Return the [x, y] coordinate for the center point of the cell that contains the specified text.  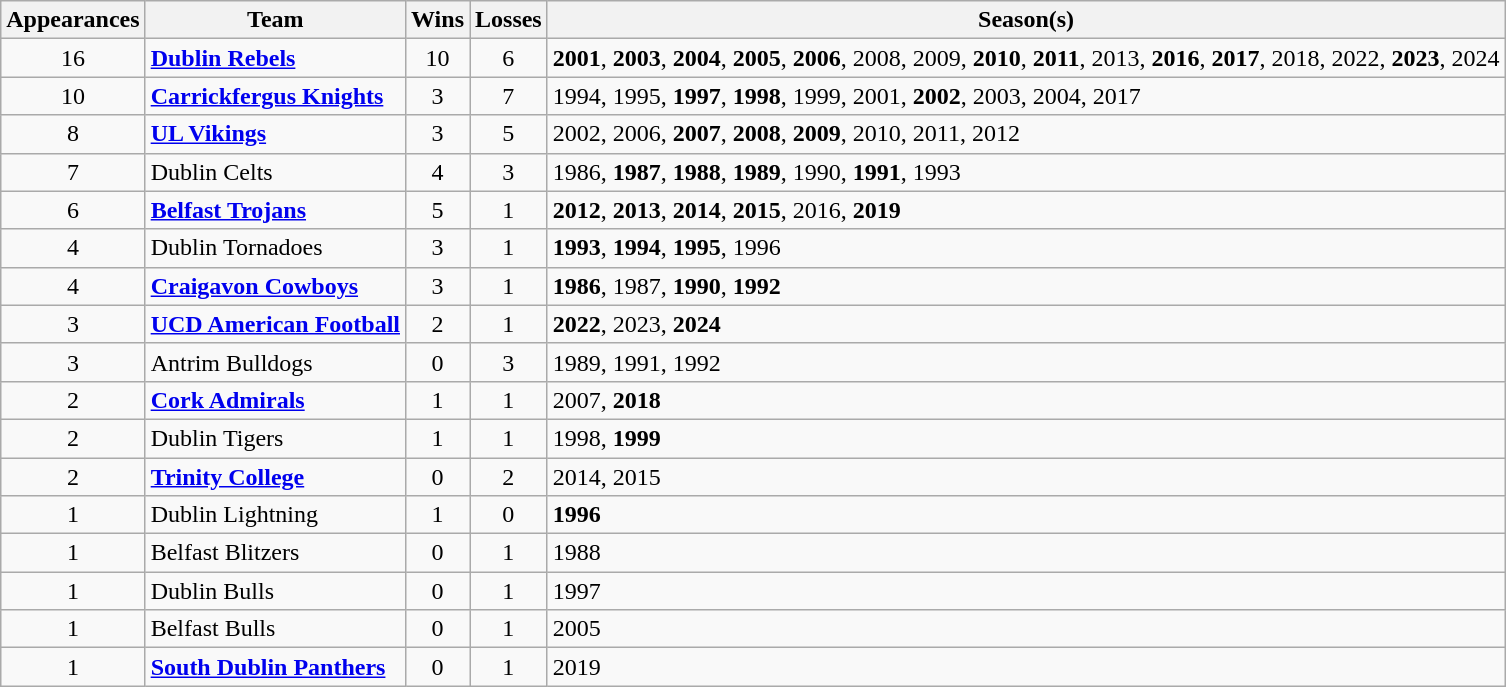
2007, 2018 [1026, 400]
Season(s) [1026, 20]
1989, 1991, 1992 [1026, 362]
UL Vikings [275, 134]
Belfast Trojans [275, 210]
2019 [1026, 667]
1993, 1994, 1995, 1996 [1026, 248]
1996 [1026, 515]
1986, 1987, 1988, 1989, 1990, 1991, 1993 [1026, 172]
Dublin Tigers [275, 438]
8 [73, 134]
2012, 2013, 2014, 2015, 2016, 2019 [1026, 210]
Belfast Bulls [275, 629]
Trinity College [275, 477]
1994, 1995, 1997, 1998, 1999, 2001, 2002, 2003, 2004, 2017 [1026, 96]
1998, 1999 [1026, 438]
Dublin Bulls [275, 591]
Dublin Lightning [275, 515]
2001, 2003, 2004, 2005, 2006, 2008, 2009, 2010, 2011, 2013, 2016, 2017, 2018, 2022, 2023, 2024 [1026, 58]
Carrickfergus Knights [275, 96]
Craigavon Cowboys [275, 286]
1997 [1026, 591]
UCD American Football [275, 324]
Antrim Bulldogs [275, 362]
Dublin Rebels [275, 58]
Losses [509, 20]
South Dublin Panthers [275, 667]
Cork Admirals [275, 400]
2022, 2023, 2024 [1026, 324]
Appearances [73, 20]
2005 [1026, 629]
2014, 2015 [1026, 477]
Wins [438, 20]
Belfast Blitzers [275, 553]
Dublin Celts [275, 172]
1988 [1026, 553]
2002, 2006, 2007, 2008, 2009, 2010, 2011, 2012 [1026, 134]
16 [73, 58]
1986, 1987, 1990, 1992 [1026, 286]
Dublin Tornadoes [275, 248]
Team [275, 20]
